From the cell containing the given text, extract its center point as [X, Y] coordinate. 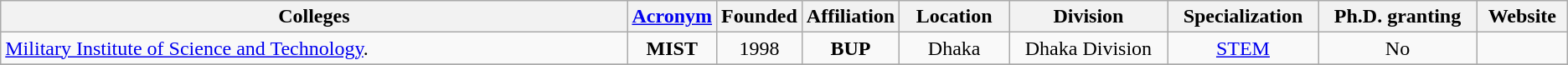
Colleges [314, 17]
Division [1089, 17]
Acronym [672, 17]
Dhaka Division [1089, 48]
Military Institute of Science and Technology. [314, 48]
1998 [760, 48]
MIST [672, 48]
Founded [760, 17]
Specialization [1243, 17]
Location [955, 17]
Dhaka [955, 48]
Affiliation [850, 17]
BUP [850, 48]
Website [1522, 17]
No [1398, 48]
STEM [1243, 48]
Ph.D. granting [1398, 17]
